Output the [x, y] coordinate of the center of the cell containing the given text.  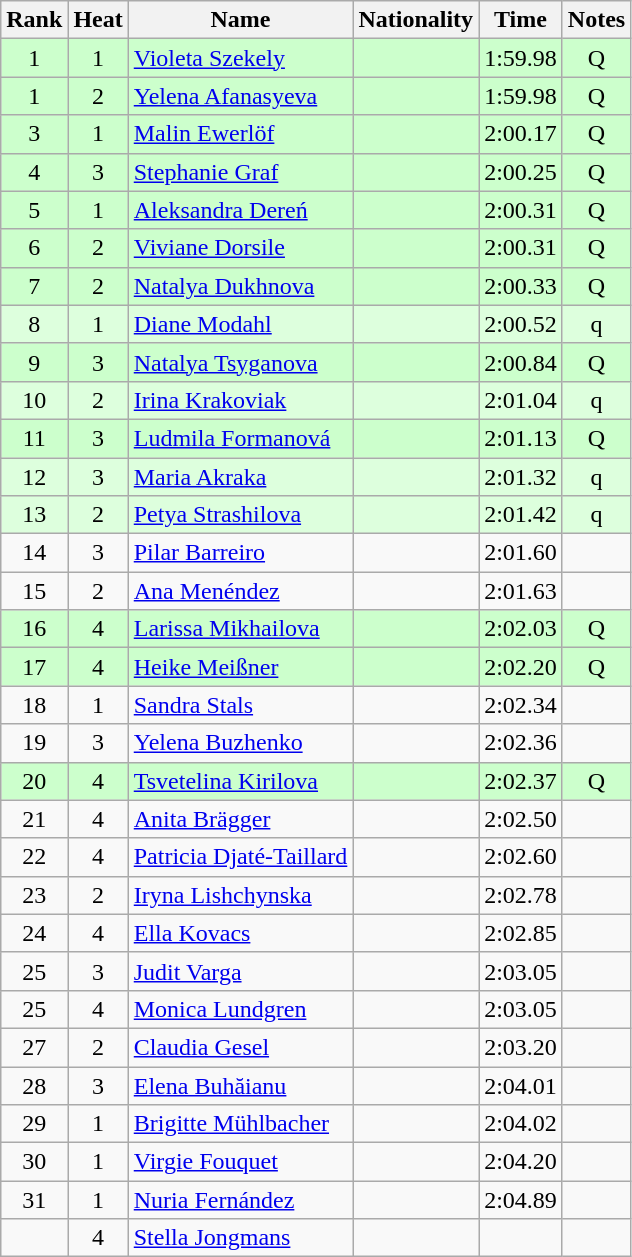
Brigitte Mühlbacher [240, 1124]
Aleksandra Dereń [240, 210]
Elena Buhăianu [240, 1085]
Sandra Stals [240, 705]
2:01.04 [521, 400]
Violeta Szekely [240, 58]
Notes [596, 20]
Heike Meißner [240, 667]
Ella Kovacs [240, 933]
2:04.01 [521, 1085]
Patricia Djaté-Taillard [240, 857]
10 [34, 400]
Malin Ewerlöf [240, 134]
2:01.13 [521, 438]
9 [34, 362]
16 [34, 629]
2:00.52 [521, 324]
Rank [34, 20]
Yelena Afanasyeva [240, 96]
5 [34, 210]
2:00.84 [521, 362]
14 [34, 553]
Natalya Tsyganova [240, 362]
Petya Strashilova [240, 515]
27 [34, 1047]
2:02.20 [521, 667]
2:02.50 [521, 819]
Maria Akraka [240, 477]
Claudia Gesel [240, 1047]
8 [34, 324]
2:01.63 [521, 591]
2:04.02 [521, 1124]
Virgie Fouquet [240, 1162]
18 [34, 705]
Pilar Barreiro [240, 553]
2:02.34 [521, 705]
2:00.33 [521, 286]
Time [521, 20]
Larissa Mikhailova [240, 629]
11 [34, 438]
19 [34, 743]
Ana Menéndez [240, 591]
2:01.32 [521, 477]
7 [34, 286]
Monica Lundgren [240, 1009]
2:02.78 [521, 895]
2:01.42 [521, 515]
12 [34, 477]
6 [34, 248]
20 [34, 781]
Nuria Fernández [240, 1200]
2:00.25 [521, 172]
Diane Modahl [240, 324]
2:04.89 [521, 1200]
Anita Brägger [240, 819]
Irina Krakoviak [240, 400]
21 [34, 819]
2:02.37 [521, 781]
30 [34, 1162]
Stella Jongmans [240, 1238]
29 [34, 1124]
24 [34, 933]
2:02.03 [521, 629]
2:02.60 [521, 857]
Nationality [416, 20]
2:02.85 [521, 933]
2:03.20 [521, 1047]
Name [240, 20]
Judit Varga [240, 971]
Yelena Buzhenko [240, 743]
17 [34, 667]
15 [34, 591]
Ludmila Formanová [240, 438]
Heat [98, 20]
Tsvetelina Kirilova [240, 781]
13 [34, 515]
2:02.36 [521, 743]
2:04.20 [521, 1162]
22 [34, 857]
28 [34, 1085]
Iryna Lishchynska [240, 895]
Viviane Dorsile [240, 248]
23 [34, 895]
2:01.60 [521, 553]
2:00.17 [521, 134]
Natalya Dukhnova [240, 286]
Stephanie Graf [240, 172]
31 [34, 1200]
